Detect which cell encompasses the target text, then output its (x, y) center coordinate. 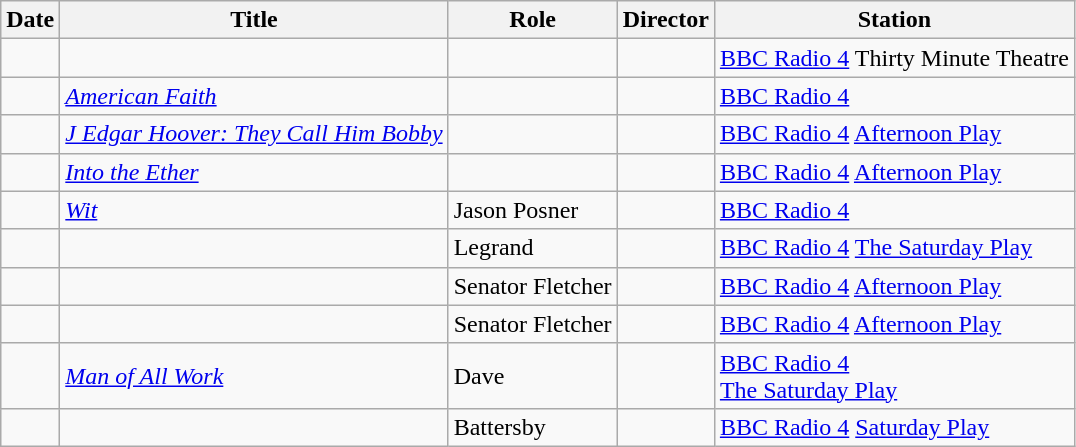
Into the Ether (254, 172)
Title (254, 20)
Date (30, 20)
Jason Posner (532, 210)
Man of All Work (254, 376)
BBC Radio 4The Saturday Play (894, 376)
BBC Radio 4 Thirty Minute Theatre (894, 58)
Wit (254, 210)
Battersby (532, 427)
J Edgar Hoover: They Call Him Bobby (254, 134)
Station (894, 20)
American Faith (254, 96)
BBC Radio 4 Saturday Play (894, 427)
BBC Radio 4 The Saturday Play (894, 248)
Director (666, 20)
Role (532, 20)
Dave (532, 376)
Legrand (532, 248)
